Find where the given text appears and provide that cell's center as [x, y] coordinate. 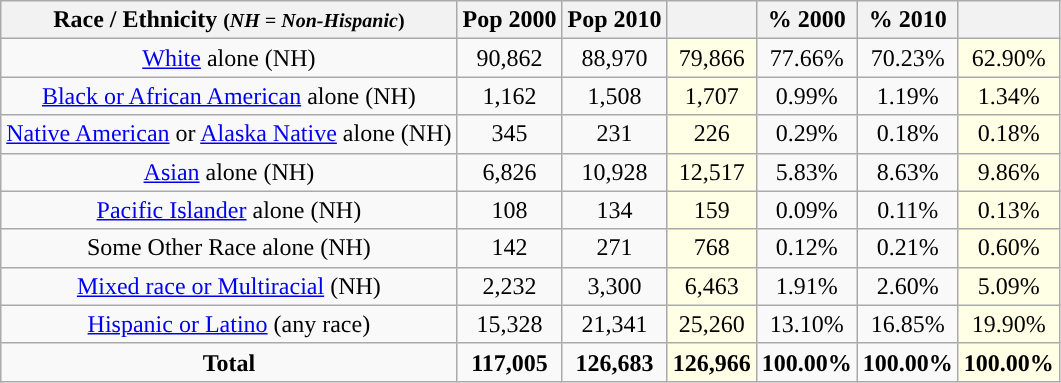
88,970 [614, 58]
Mixed race or Multiracial (NH) [229, 286]
Pop 2000 [510, 20]
70.23% [908, 58]
% 2000 [806, 20]
Native American or Alaska Native alone (NH) [229, 134]
0.13% [1008, 210]
5.09% [1008, 286]
Pop 2010 [614, 20]
White alone (NH) [229, 58]
90,862 [510, 58]
0.11% [908, 210]
1,508 [614, 96]
126,966 [712, 362]
12,517 [712, 172]
0.99% [806, 96]
231 [614, 134]
Pacific Islander alone (NH) [229, 210]
2.60% [908, 286]
9.86% [1008, 172]
0.60% [1008, 248]
1.19% [908, 96]
126,683 [614, 362]
13.10% [806, 324]
0.29% [806, 134]
% 2010 [908, 20]
21,341 [614, 324]
0.12% [806, 248]
Hispanic or Latino (any race) [229, 324]
1.91% [806, 286]
77.66% [806, 58]
768 [712, 248]
2,232 [510, 286]
25,260 [712, 324]
15,328 [510, 324]
1.34% [1008, 96]
159 [712, 210]
1,707 [712, 96]
Asian alone (NH) [229, 172]
226 [712, 134]
5.83% [806, 172]
0.21% [908, 248]
6,826 [510, 172]
10,928 [614, 172]
79,866 [712, 58]
3,300 [614, 286]
62.90% [1008, 58]
8.63% [908, 172]
0.09% [806, 210]
134 [614, 210]
108 [510, 210]
117,005 [510, 362]
6,463 [712, 286]
Race / Ethnicity (NH = Non-Hispanic) [229, 20]
Total [229, 362]
142 [510, 248]
Black or African American alone (NH) [229, 96]
16.85% [908, 324]
19.90% [1008, 324]
345 [510, 134]
271 [614, 248]
1,162 [510, 96]
Some Other Race alone (NH) [229, 248]
